For the text-containing cell, return its midpoint in [x, y] coordinate format. 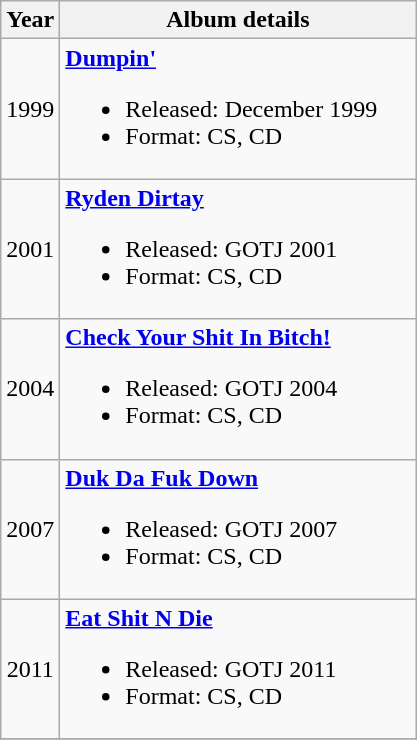
1999 [30, 109]
2004 [30, 389]
Check Your Shit In Bitch!Released: GOTJ 2004Format: CS, CD [238, 389]
Album details [238, 20]
Year [30, 20]
Eat Shit N DieReleased: GOTJ 2011Format: CS, CD [238, 669]
Dumpin'Released: December 1999Format: CS, CD [238, 109]
2001 [30, 249]
2007 [30, 529]
2011 [30, 669]
Ryden DirtayReleased: GOTJ 2001Format: CS, CD [238, 249]
Duk Da Fuk DownReleased: GOTJ 2007Format: CS, CD [238, 529]
